Detect which cell encompasses the target text, then output its (X, Y) center coordinate. 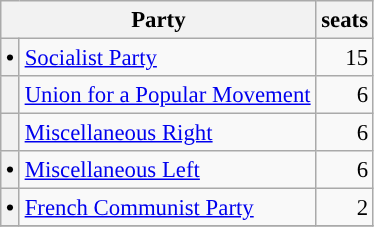
Miscellaneous Right (168, 133)
Party (158, 20)
2 (344, 208)
French Communist Party (168, 208)
15 (344, 58)
Miscellaneous Left (168, 170)
seats (344, 20)
Union for a Popular Movement (168, 95)
Socialist Party (168, 58)
